Provide the (X, Y) coordinate of the cell's center where the given text is located.  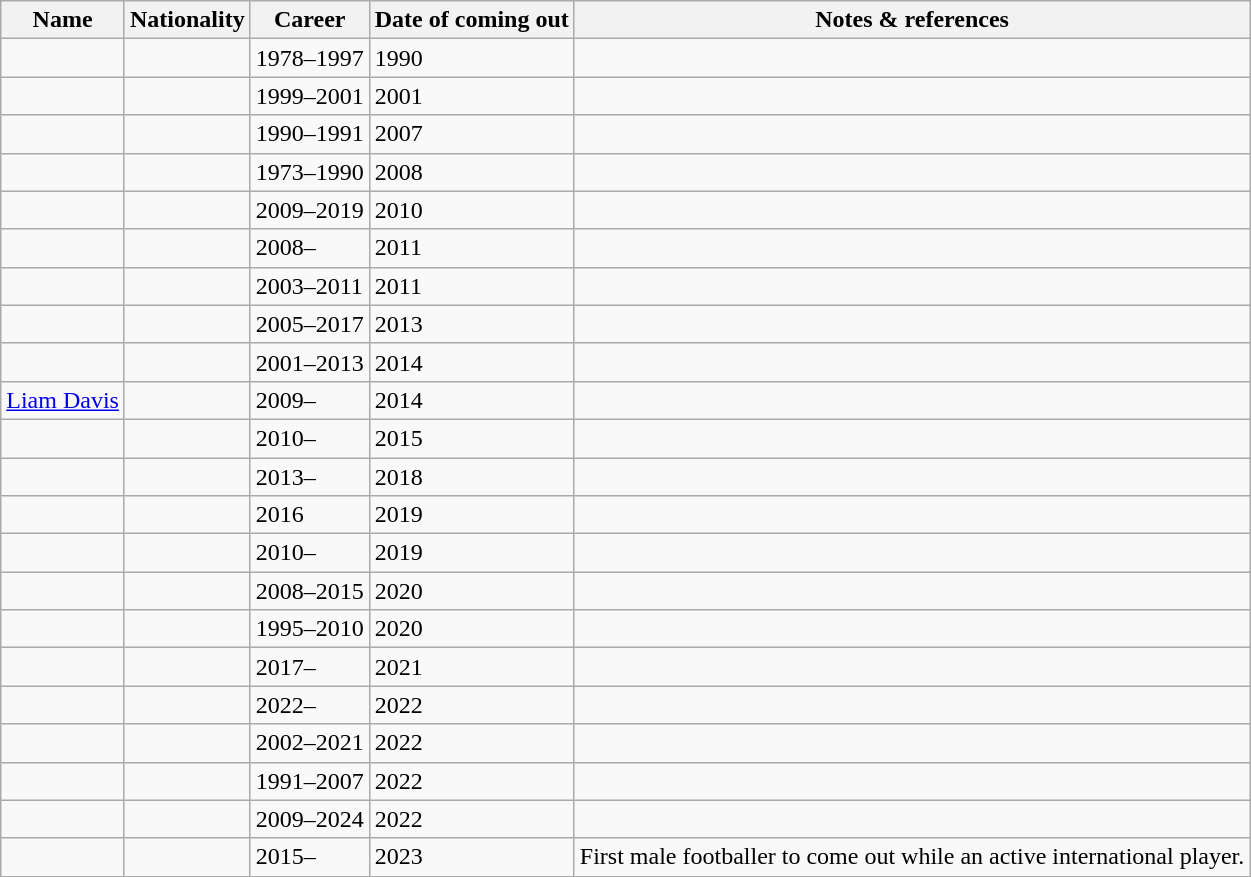
Nationality (187, 20)
First male footballer to come out while an active international player. (912, 857)
1990 (472, 58)
2013– (310, 477)
2001–2013 (310, 362)
2009–2024 (310, 819)
2001 (472, 96)
2018 (472, 477)
2008 (472, 172)
2008–2015 (310, 591)
Date of coming out (472, 20)
2021 (472, 667)
2009– (310, 400)
2008– (310, 248)
2003–2011 (310, 286)
Liam Davis (63, 400)
Career (310, 20)
2015 (472, 438)
2007 (472, 134)
2022– (310, 705)
1978–1997 (310, 58)
2002–2021 (310, 743)
2015– (310, 857)
2009–2019 (310, 210)
2023 (472, 857)
2013 (472, 324)
1991–2007 (310, 781)
1990–1991 (310, 134)
1973–1990 (310, 172)
2016 (310, 515)
2010 (472, 210)
1999–2001 (310, 96)
2005–2017 (310, 324)
Notes & references (912, 20)
1995–2010 (310, 629)
2017– (310, 667)
Name (63, 20)
